Extract the [x, y] coordinate from the center of the cell holding the provided text.  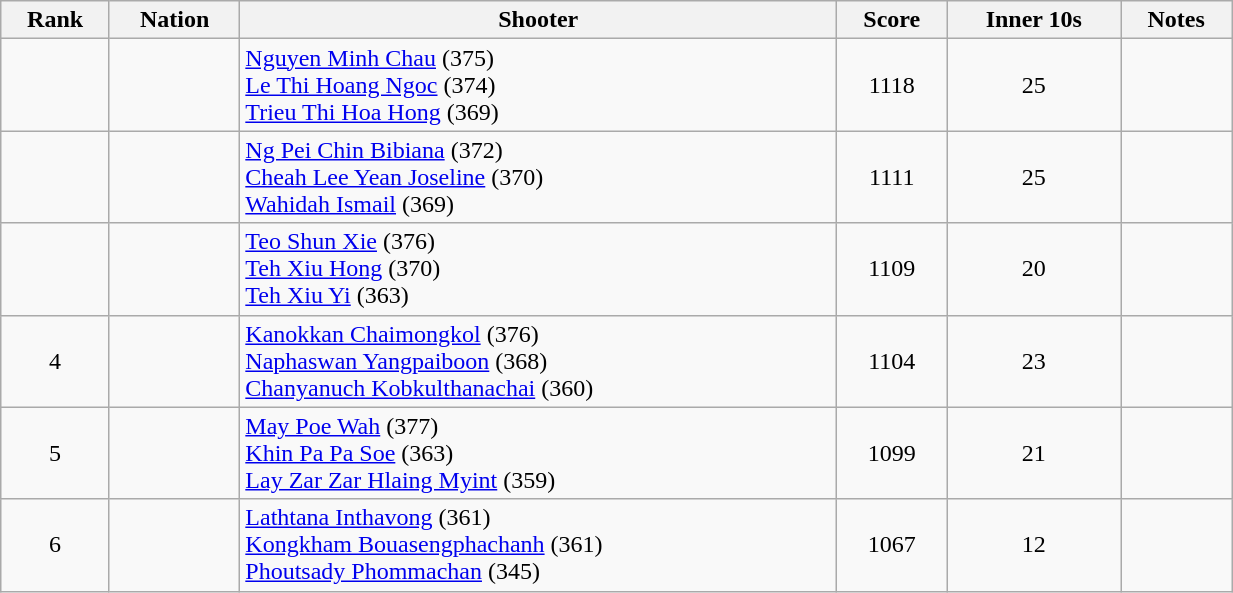
Nation [174, 20]
Kanokkan Chaimongkol (376) Naphaswan Yangpaiboon (368) Chanyanuch Kobkulthanachai (360) [538, 361]
Notes [1176, 20]
21 [1034, 453]
May Poe Wah (377) Khin Pa Pa Soe (363) Lay Zar Zar Hlaing Myint (359) [538, 453]
12 [1034, 545]
Inner 10s [1034, 20]
6 [56, 545]
4 [56, 361]
1118 [892, 85]
Shooter [538, 20]
23 [1034, 361]
Teo Shun Xie (376) Teh Xiu Hong (370) Teh Xiu Yi (363) [538, 269]
Rank [56, 20]
1099 [892, 453]
1109 [892, 269]
20 [1034, 269]
Score [892, 20]
Nguyen Minh Chau (375) Le Thi Hoang Ngoc (374) Trieu Thi Hoa Hong (369) [538, 85]
1111 [892, 177]
1067 [892, 545]
1104 [892, 361]
Lathtana Inthavong (361) Kongkham Bouasengphachanh (361) Phoutsady Phommachan (345) [538, 545]
Ng Pei Chin Bibiana (372) Cheah Lee Yean Joseline (370) Wahidah Ismail (369) [538, 177]
5 [56, 453]
